Return [X, Y] of the center of cell containing provided text 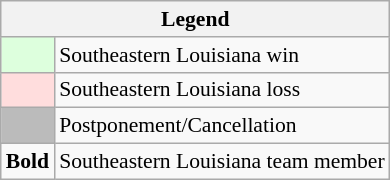
Postponement/Cancellation [222, 126]
Legend [196, 19]
Southeastern Louisiana win [222, 55]
Bold [28, 162]
Southeastern Louisiana loss [222, 90]
Southeastern Louisiana team member [222, 162]
